Provide the [x, y] coordinate of the cell's center where the given text is located.  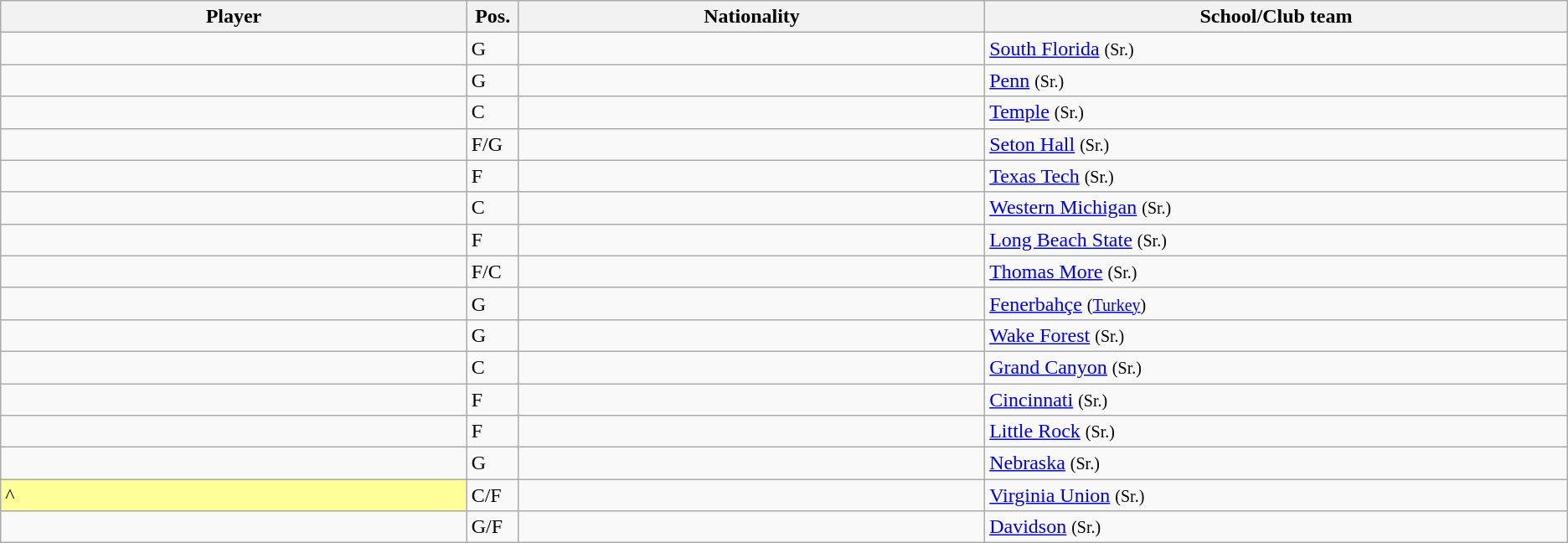
C/F [493, 495]
Cincinnati (Sr.) [1277, 400]
South Florida (Sr.) [1277, 49]
Grand Canyon (Sr.) [1277, 367]
Nebraska (Sr.) [1277, 463]
Nationality [751, 17]
Davidson (Sr.) [1277, 527]
Fenerbahçe (Turkey) [1277, 303]
^ [234, 495]
Virginia Union (Sr.) [1277, 495]
Pos. [493, 17]
F/C [493, 271]
G/F [493, 527]
Seton Hall (Sr.) [1277, 144]
Temple (Sr.) [1277, 112]
Thomas More (Sr.) [1277, 271]
Little Rock (Sr.) [1277, 432]
Penn (Sr.) [1277, 80]
F/G [493, 144]
Long Beach State (Sr.) [1277, 240]
Texas Tech (Sr.) [1277, 176]
Player [234, 17]
Wake Forest (Sr.) [1277, 335]
Western Michigan (Sr.) [1277, 208]
School/Club team [1277, 17]
